From the cell containing the given text, extract its center point as (x, y) coordinate. 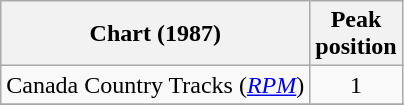
1 (356, 85)
Chart (1987) (156, 34)
Peakposition (356, 34)
Canada Country Tracks (RPM) (156, 85)
